Capture the cell that displays the provided text and extract its [X, Y] central coordinate. 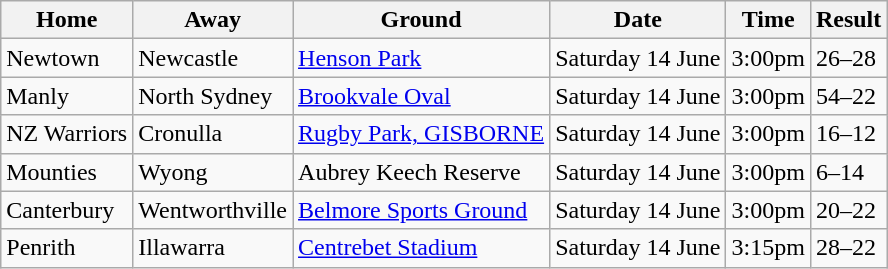
Manly [67, 96]
Newcastle [213, 58]
28–22 [848, 248]
Result [848, 20]
54–22 [848, 96]
16–12 [848, 134]
Date [638, 20]
Mounties [67, 172]
Penrith [67, 248]
Canterbury [67, 210]
Away [213, 20]
Centrebet Stadium [422, 248]
Wentworthville [213, 210]
Brookvale Oval [422, 96]
Illawarra [213, 248]
Newtown [67, 58]
20–22 [848, 210]
Belmore Sports Ground [422, 210]
3:15pm [768, 248]
Wyong [213, 172]
Rugby Park, GISBORNE [422, 134]
26–28 [848, 58]
Home [67, 20]
Henson Park [422, 58]
Ground [422, 20]
Time [768, 20]
Aubrey Keech Reserve [422, 172]
North Sydney [213, 96]
Cronulla [213, 134]
6–14 [848, 172]
NZ Warriors [67, 134]
